Capture the cell that displays the provided text and extract its (x, y) central coordinate. 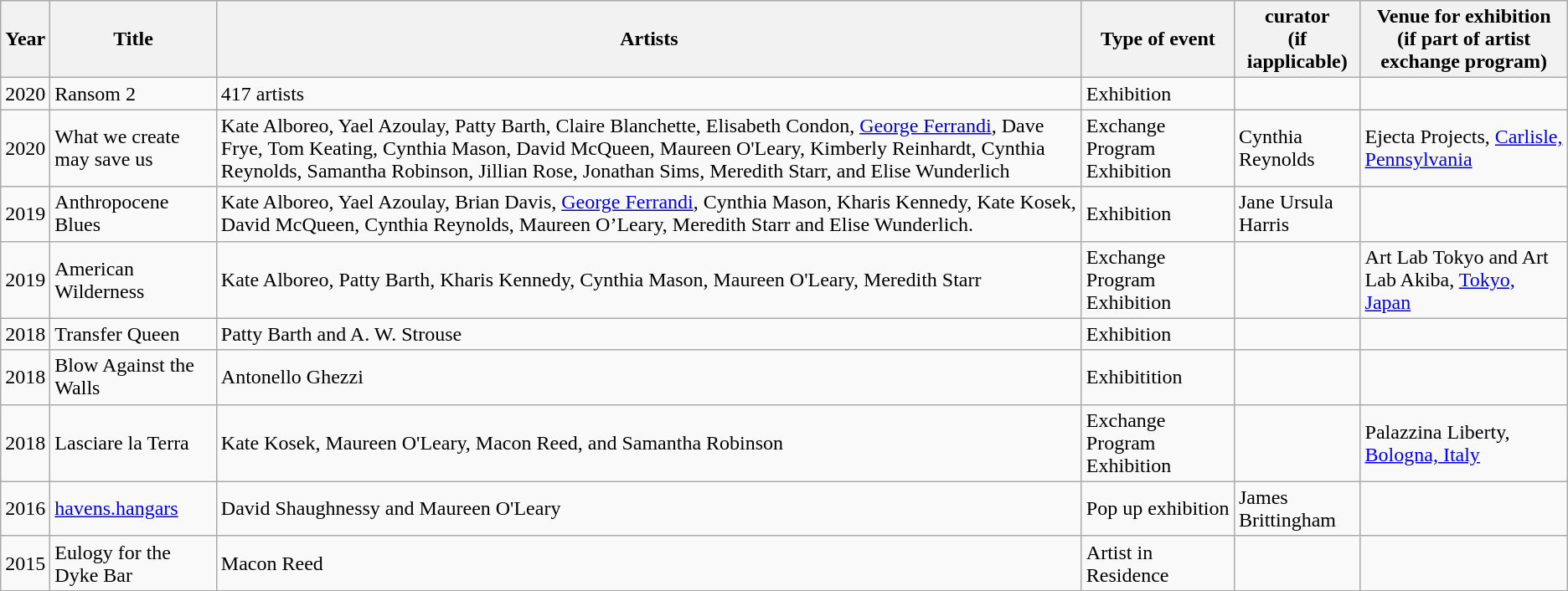
417 artists (648, 94)
2016 (25, 509)
Venue for exhibition(if part of artist exchange program) (1464, 39)
What we create may save us (134, 148)
Anthropocene Blues (134, 214)
havens.hangars (134, 509)
Artists (648, 39)
Blow Against the Walls (134, 377)
2015 (25, 563)
Year (25, 39)
Jane Ursula Harris (1297, 214)
David Shaughnessy and Maureen O'Leary (648, 509)
Artist in Residence (1158, 563)
curator(if iapplicable) (1297, 39)
Palazzina Liberty, Bologna, Italy (1464, 443)
Patty Barth and A. W. Strouse (648, 334)
Lasciare la Terra (134, 443)
Ransom 2 (134, 94)
Cynthia Reynolds (1297, 148)
Pop up exhibition (1158, 509)
Kate Kosek, Maureen O'Leary, Macon Reed, and Samantha Robinson (648, 443)
Transfer Queen (134, 334)
Exhibitition (1158, 377)
Ejecta Projects, Carlisle, Pennsylvania (1464, 148)
Eulogy for the Dyke Bar (134, 563)
Type of event (1158, 39)
James Brittingham (1297, 509)
Kate Alboreo, Patty Barth, Kharis Kennedy, Cynthia Mason, Maureen O'Leary, Meredith Starr (648, 280)
Antonello Ghezzi (648, 377)
Macon Reed (648, 563)
Title (134, 39)
Art Lab Tokyo and Art Lab Akiba, Tokyo, Japan (1464, 280)
American Wilderness (134, 280)
